For the text-containing cell, return its midpoint in [X, Y] coordinate format. 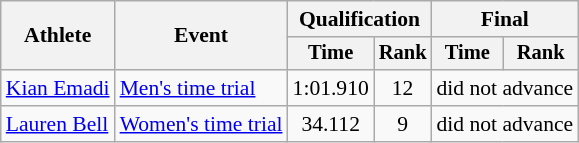
Final [504, 19]
12 [403, 88]
Qualification [360, 19]
Kian Emadi [58, 88]
Lauren Bell [58, 124]
Event [202, 36]
Women's time trial [202, 124]
1:01.910 [331, 88]
Athlete [58, 36]
Men's time trial [202, 88]
34.112 [331, 124]
9 [403, 124]
